Capture the cell that displays the provided text and extract its (X, Y) central coordinate. 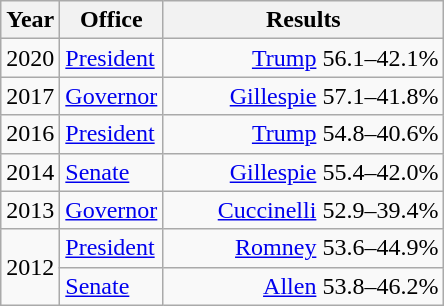
Cuccinelli 52.9–39.4% (304, 210)
Trump 54.8–40.6% (304, 134)
2020 (30, 58)
Office (112, 20)
Results (304, 20)
2012 (30, 267)
Year (30, 20)
2017 (30, 96)
Allen 53.8–46.2% (304, 286)
Trump 56.1–42.1% (304, 58)
2013 (30, 210)
Gillespie 55.4–42.0% (304, 172)
2016 (30, 134)
2014 (30, 172)
Gillespie 57.1–41.8% (304, 96)
Romney 53.6–44.9% (304, 248)
